Identify which cell holds the provided text, then report its [x, y] central coordinate. 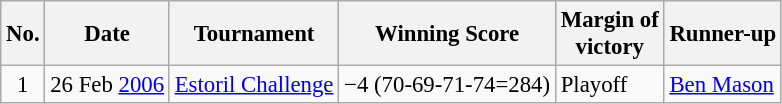
Tournament [254, 34]
Date [107, 34]
Playoff [610, 85]
Ben Mason [722, 85]
26 Feb 2006 [107, 85]
1 [23, 85]
No. [23, 34]
−4 (70-69-71-74=284) [448, 85]
Margin ofvictory [610, 34]
Runner-up [722, 34]
Winning Score [448, 34]
Estoril Challenge [254, 85]
